Return the [x, y] coordinate for the center point of the cell that contains the specified text.  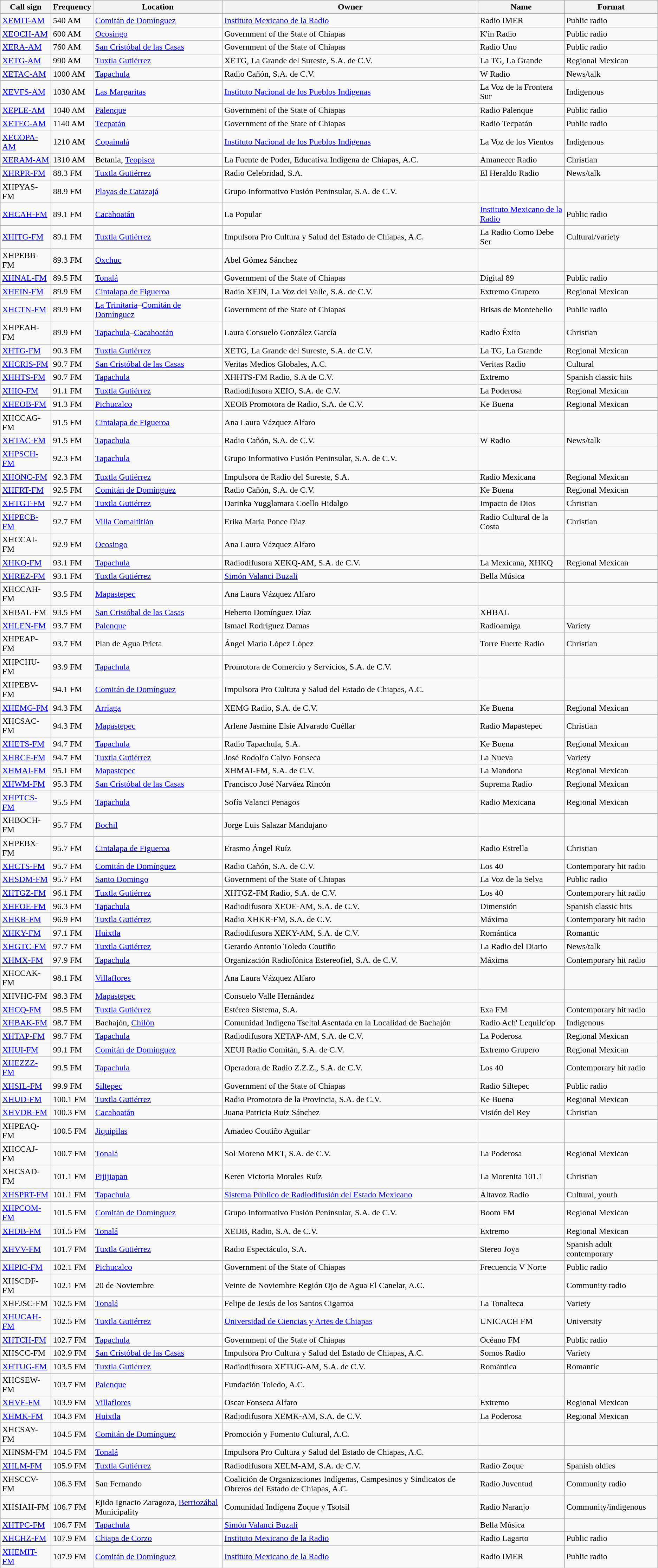
UNICACH FM [521, 1321]
XHPTCS-FM [26, 802]
99.1 FM [72, 1050]
Radiodifusora XEOE-AM, S.A. de C.V. [350, 906]
XHKQ-FM [26, 563]
XHPSCH-FM [26, 459]
1210 AM [72, 141]
97.7 FM [72, 946]
XHUD-FM [26, 1099]
XHPEAH-FM [26, 333]
XHNSM-FM [26, 1452]
Radio Palenque [521, 110]
Radio Uno [521, 47]
Ángel María López López [350, 644]
XHWM-FM [26, 784]
XHMAI-FM [26, 771]
Name [521, 7]
Ismael Rodríguez Damas [350, 626]
Pijijiapan [157, 1177]
Veinte de Noviembre Región Ojo de Agua El Canelar, A.C. [350, 1285]
106.3 FM [72, 1484]
Radio Lagarto [521, 1538]
La Voz de los Vientos [521, 141]
Dimensión [521, 906]
Comunidad Indígena Zoque y Tsotsil [350, 1506]
Ejido Ignacio Zaragoza, Berriozábal Municipality [157, 1506]
Organización Radiofónica Estereofiel, S.A. de C.V. [350, 960]
Radio Celebridad, S.A. [350, 173]
Radio Naranjo [521, 1506]
Altavoz Radio [521, 1195]
XHHTS-FM Radio, S.A de C.V. [350, 377]
XHCSAD-FM [26, 1177]
XHCCAH-FM [26, 594]
Francisco José Narváez Rincón [350, 784]
96.3 FM [72, 906]
XHMX-FM [26, 960]
Radio XHKR-FM, S.A. de C.V. [350, 920]
San Fernando [157, 1484]
XHCTN-FM [26, 309]
Location [157, 7]
Abel Gómez Sánchez [350, 260]
La Voz de la Selva [521, 879]
Digital 89 [521, 278]
XHCCAJ-FM [26, 1153]
XHSDM-FM [26, 879]
Felipe de Jesús de los Santos Cigarroa [350, 1304]
XHPEAP-FM [26, 644]
Amadeo Coutiño Aguilar [350, 1131]
XHPIC-FM [26, 1267]
XHKR-FM [26, 920]
Tecpatán [157, 123]
XHEMIT-FM [26, 1556]
Impacto de Dios [521, 504]
Radiodifusora XETUG-AM, S.A. de C.V. [350, 1367]
1000 AM [72, 74]
XHREZ-FM [26, 576]
XEMIT-AM [26, 20]
XHCRIS-FM [26, 364]
XHTAC-FM [26, 440]
La Voz de la Frontera Sur [521, 92]
Jiquipilas [157, 1131]
Radio Espectáculo, S.A. [350, 1249]
Radiodifusora XEKY-AM, S.A. de C.V. [350, 933]
95.3 FM [72, 784]
XHRPR-FM [26, 173]
XHGTC-FM [26, 946]
Radioamiga [521, 626]
Spanish oldies [611, 1466]
XHPECB-FM [26, 522]
Bochil [157, 825]
XHNAL-FM [26, 278]
XHBAL-FM [26, 612]
La Fuente de Poder, Educativa Indígena de Chiapas, A.C. [350, 160]
XERA-AM [26, 47]
Radiodifusora XETAP-AM, S.A. de C.V. [350, 1036]
92.5 FM [72, 490]
Darinka Yugglamara Coello Hidalgo [350, 504]
98.3 FM [72, 996]
XHBAK-FM [26, 1023]
XHPEAQ-FM [26, 1131]
Fundación Toledo, A.C. [350, 1385]
104.3 FM [72, 1416]
Comunidad Indígena Tseltal Asentada en la Localidad de Bachajón [350, 1023]
XHVHC-FM [26, 996]
XHPCOM-FM [26, 1212]
Coalición de Organizaciones Indígenas, Campesinos y Sindicatos de Obreros del Estado de Chiapas, A.C. [350, 1484]
Radio Zoque [521, 1466]
Jorge Luis Salazar Mandujano [350, 825]
XEOCH-AM [26, 34]
XHMK-FM [26, 1416]
La Mexicana, XHKQ [521, 563]
Cultural/variety [611, 237]
Radio Éxito [521, 333]
XHETS-FM [26, 744]
1140 AM [72, 123]
XHTG-FM [26, 351]
XHTGZ-FM Radio, S.A. de C.V. [350, 893]
1040 AM [72, 110]
Brisas de Montebello [521, 309]
XHLEN-FM [26, 626]
XETG-AM [26, 60]
98.1 FM [72, 978]
Radio Promotora de la Provincia, S.A. de C.V. [350, 1099]
Radio Estrella [521, 848]
Frecuencia V Norte [521, 1267]
XHCCAK-FM [26, 978]
XHSCC-FM [26, 1353]
Radio Juventud [521, 1484]
XHCTS-FM [26, 866]
Tapachula–Cacahoatán [157, 333]
20 de Noviembre [157, 1285]
600 AM [72, 34]
Universidad de Ciencias y Artes de Chiapas [350, 1321]
XHCSAY-FM [26, 1434]
101.7 FM [72, 1249]
University [611, 1321]
Veritas Radio [521, 364]
XHFJSC-FM [26, 1304]
102.9 FM [72, 1353]
Gerardo Antonio Toledo Coutiño [350, 946]
XHKY-FM [26, 933]
88.3 FM [72, 173]
XHCSEW-FM [26, 1385]
XHCHZ-FM [26, 1538]
Exa FM [521, 1010]
XHMAI-FM, S.A. de C.V. [350, 771]
760 AM [72, 47]
XHTAP-FM [26, 1036]
105.9 FM [72, 1466]
Erika María Ponce Díaz [350, 522]
88.9 FM [72, 191]
XHSPRT-FM [26, 1195]
95.5 FM [72, 802]
XHPEBV-FM [26, 689]
99.9 FM [72, 1086]
96.1 FM [72, 893]
Copainalá [157, 141]
XHSIL-FM [26, 1086]
90.3 FM [72, 351]
Estéreo Sistema, S.A. [350, 1010]
Visión del Rey [521, 1113]
Radio Mapastepec [521, 726]
XHDB-FM [26, 1231]
XHTGZ-FM [26, 893]
Radiodifusora XEMK-AM, S.A. de C.V. [350, 1416]
Somos Radio [521, 1353]
Sofía Valanci Penagos [350, 802]
K'in Radio [521, 34]
Juana Patricia Ruiz Sánchez [350, 1113]
La Nueva [521, 757]
Frequency [72, 7]
XEOB Promotora de Radio, S.A. de C.V. [350, 404]
XEMG Radio, S.A. de C.V. [350, 708]
Radio Tecpatán [521, 123]
XHTPC-FM [26, 1525]
1030 AM [72, 92]
XHPCHU-FM [26, 667]
XHEIN-FM [26, 292]
XHCAH-FM [26, 215]
Laura Consuelo González García [350, 333]
XEDB, Radio, S.A. de C.V. [350, 1231]
XHVF-FM [26, 1403]
XHTGT-FM [26, 504]
XECOPA-AM [26, 141]
Radio Ach' Lequilc'op [521, 1023]
100.3 FM [72, 1113]
Veritas Medios Globales, A.C. [350, 364]
Santo Domingo [157, 879]
Radiodifusora XELM-AM, S.A. de C.V. [350, 1466]
XHBAL [521, 612]
Boom FM [521, 1212]
Keren Victoria Morales Ruíz [350, 1177]
96.9 FM [72, 920]
XHTUG-FM [26, 1367]
Cultural, youth [611, 1195]
XHEZZZ-FM [26, 1068]
92.9 FM [72, 544]
XHLM-FM [26, 1466]
XHONC-FM [26, 476]
XHPEBX-FM [26, 848]
Oxchuc [157, 260]
Radiodifusora XEKQ-AM, S.A. de C.V. [350, 563]
XHITG-FM [26, 237]
XHUCAH-FM [26, 1321]
XHEOB-FM [26, 404]
XHCCAI-FM [26, 544]
XETAC-AM [26, 74]
Sistema Público de Radiodifusión del Estado Mexicano [350, 1195]
Operadora de Radio Z.Z.Z., S.A. de C.V. [350, 1068]
103.9 FM [72, 1403]
XHRCF-FM [26, 757]
Promoción y Fomento Cultural, A.C. [350, 1434]
El Heraldo Radio [521, 173]
Las Margaritas [157, 92]
La Trinitaria–Comitán de Domínguez [157, 309]
XHPYAS-FM [26, 191]
XHTCH-FM [26, 1340]
La Morenita 101.1 [521, 1177]
103.5 FM [72, 1367]
91.1 FM [72, 391]
XERAM-AM [26, 160]
99.5 FM [72, 1068]
Format [611, 7]
Heberto Domínguez Díaz [350, 612]
Call sign [26, 7]
Consuelo Valle Hernández [350, 996]
Radio Cultural de la Costa [521, 522]
Siltepec [157, 1086]
1310 AM [72, 160]
XHCQ-FM [26, 1010]
100.7 FM [72, 1153]
89.5 FM [72, 278]
XHCSAC-FM [26, 726]
Betania, Teopisca [157, 160]
La Popular [350, 215]
91.3 FM [72, 404]
La Radio del Diario [521, 946]
Chiapa de Corzo [157, 1538]
Villa Comaltitlán [157, 522]
Océano FM [521, 1340]
Spanish adult contemporary [611, 1249]
102.7 FM [72, 1340]
Torre Fuerte Radio [521, 644]
Arriaga [157, 708]
Suprema Radio [521, 784]
XHEOE-FM [26, 906]
Sol Moreno MKT, S.A. de C.V. [350, 1153]
94.1 FM [72, 689]
La Radio Como Debe Ser [521, 237]
100.1 FM [72, 1099]
XHIO-FM [26, 391]
XHSIAH-FM [26, 1506]
Oscar Fonseca Alfaro [350, 1403]
Promotora de Comercio y Servicios, S.A. de C.V. [350, 667]
XHUI-FM [26, 1050]
La Mandona [521, 771]
Amanecer Radio [521, 160]
XHFRT-FM [26, 490]
José Rodolfo Calvo Fonseca [350, 757]
XHSCDF-FM [26, 1285]
XHVDR-FM [26, 1113]
Arlene Jasmine Elsie Alvarado Cuéllar [350, 726]
103.7 FM [72, 1385]
Impulsora de Radio del Sureste, S.A. [350, 476]
XEVFS-AM [26, 92]
990 AM [72, 60]
XHSCCV-FM [26, 1484]
100.5 FM [72, 1131]
540 AM [72, 20]
Community/indigenous [611, 1506]
Owner [350, 7]
97.1 FM [72, 933]
Plan de Agua Prieta [157, 644]
95.1 FM [72, 771]
Playas de Catazajá [157, 191]
XEPLE-AM [26, 110]
XHEMG-FM [26, 708]
Erasmo Ángel Ruíz [350, 848]
Bachajón, Chilón [157, 1023]
Radio Tapachula, S.A. [350, 744]
XHVV-FM [26, 1249]
XHPEBB-FM [26, 260]
XHBOCH-FM [26, 825]
97.9 FM [72, 960]
XEUI Radio Comitán, S.A. de C.V. [350, 1050]
Radio XEIN, La Voz del Valle, S.A. de C.V. [350, 292]
Stereo Joya [521, 1249]
XHCCAG-FM [26, 422]
XETEC-AM [26, 123]
Radiodifusora XEIO, S.A. de C.V. [350, 391]
Cultural [611, 364]
XHHTS-FM [26, 377]
98.5 FM [72, 1010]
Radio Siltepec [521, 1086]
89.3 FM [72, 260]
93.9 FM [72, 667]
La Tonalteca [521, 1304]
